Output the [X, Y] coordinate of the center of the cell containing the given text.  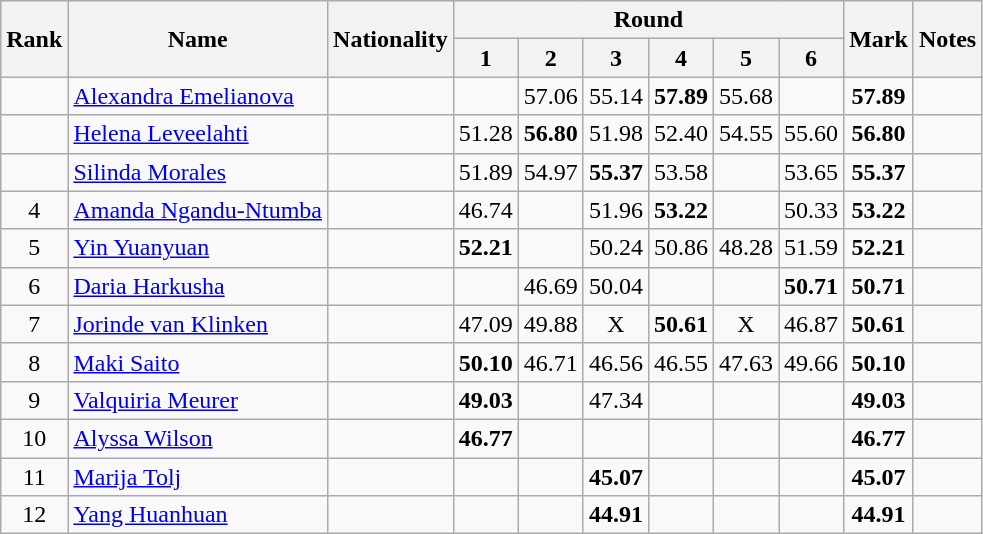
Yang Huanhuan [198, 515]
49.88 [550, 324]
Rank [34, 39]
51.59 [812, 248]
Marija Tolj [198, 477]
47.34 [616, 400]
9 [34, 400]
51.89 [486, 172]
51.96 [616, 210]
Amanda Ngandu-Ntumba [198, 210]
46.69 [550, 286]
46.71 [550, 362]
Name [198, 39]
Notes [947, 39]
50.33 [812, 210]
46.74 [486, 210]
50.04 [616, 286]
49.66 [812, 362]
51.98 [616, 134]
54.97 [550, 172]
57.06 [550, 96]
Round [648, 20]
47.63 [746, 362]
50.86 [680, 248]
10 [34, 438]
2 [550, 58]
Nationality [391, 39]
52.40 [680, 134]
Silinda Morales [198, 172]
48.28 [746, 248]
Valquiria Meurer [198, 400]
3 [616, 58]
Maki Saito [198, 362]
53.58 [680, 172]
47.09 [486, 324]
Mark [879, 39]
55.14 [616, 96]
55.60 [812, 134]
Helena Leveelahti [198, 134]
1 [486, 58]
53.65 [812, 172]
Alexandra Emelianova [198, 96]
46.56 [616, 362]
46.87 [812, 324]
50.24 [616, 248]
46.55 [680, 362]
Alyssa Wilson [198, 438]
51.28 [486, 134]
Jorinde van Klinken [198, 324]
Yin Yuanyuan [198, 248]
55.68 [746, 96]
7 [34, 324]
54.55 [746, 134]
11 [34, 477]
12 [34, 515]
8 [34, 362]
Daria Harkusha [198, 286]
